Search for the cell housing the specified text and yield its [X, Y] center coordinate. 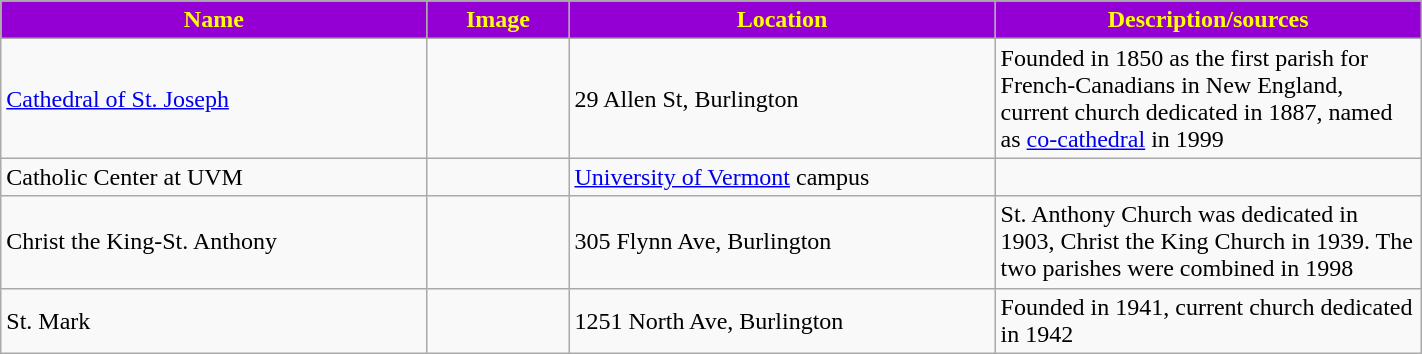
Description/sources [1208, 20]
Cathedral of St. Joseph [214, 98]
Founded in 1850 as the first parish for French-Canadians in New England, current church dedicated in 1887, named as co-cathedral in 1999 [1208, 98]
Founded in 1941, current church dedicated in 1942 [1208, 320]
Location [782, 20]
1251 North Ave, Burlington [782, 320]
St. Anthony Church was dedicated in 1903, Christ the King Church in 1939. The two parishes were combined in 1998 [1208, 242]
305 Flynn Ave, Burlington [782, 242]
Name [214, 20]
Image [498, 20]
29 Allen St, Burlington [782, 98]
St. Mark [214, 320]
Catholic Center at UVM [214, 177]
Christ the King-St. Anthony [214, 242]
University of Vermont campus [782, 177]
